Return [x, y] of the center of cell containing provided text 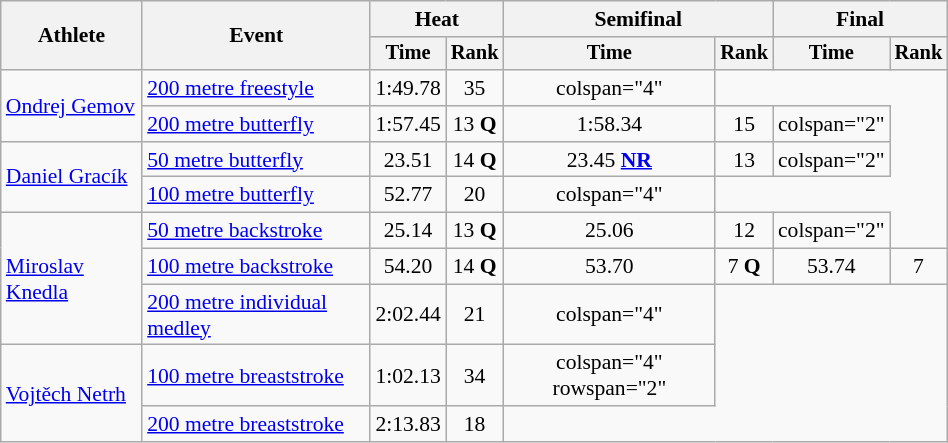
Vojtěch Netrh [72, 394]
25.14 [408, 231]
21 [475, 314]
2:02.44 [408, 314]
1:02.13 [408, 376]
Heat [436, 19]
colspan="4" rowspan="2" [609, 376]
18 [475, 424]
23.45 NR [609, 160]
Daniel Gracík [72, 178]
15 [744, 124]
7 [919, 267]
25.06 [609, 231]
2:13.83 [408, 424]
35 [475, 88]
1:57.45 [408, 124]
100 metre backstroke [256, 267]
20 [475, 195]
12 [744, 231]
200 metre freestyle [256, 88]
Final [860, 19]
100 metre butterfly [256, 195]
Event [256, 36]
34 [475, 376]
1:58.34 [609, 124]
53.70 [609, 267]
50 metre backstroke [256, 231]
Athlete [72, 36]
100 metre breaststroke [256, 376]
Miroslav Knedla [72, 279]
50 metre butterfly [256, 160]
200 metre butterfly [256, 124]
Semifinal [638, 19]
52.77 [408, 195]
7 Q [744, 267]
23.51 [408, 160]
200 metre individual medley [256, 314]
1:49.78 [408, 88]
200 metre breaststroke [256, 424]
54.20 [408, 267]
53.74 [832, 267]
Ondrej Gemov [72, 106]
13 [744, 160]
